Locate the cell with the specified text and output its [x, y] center coordinate. 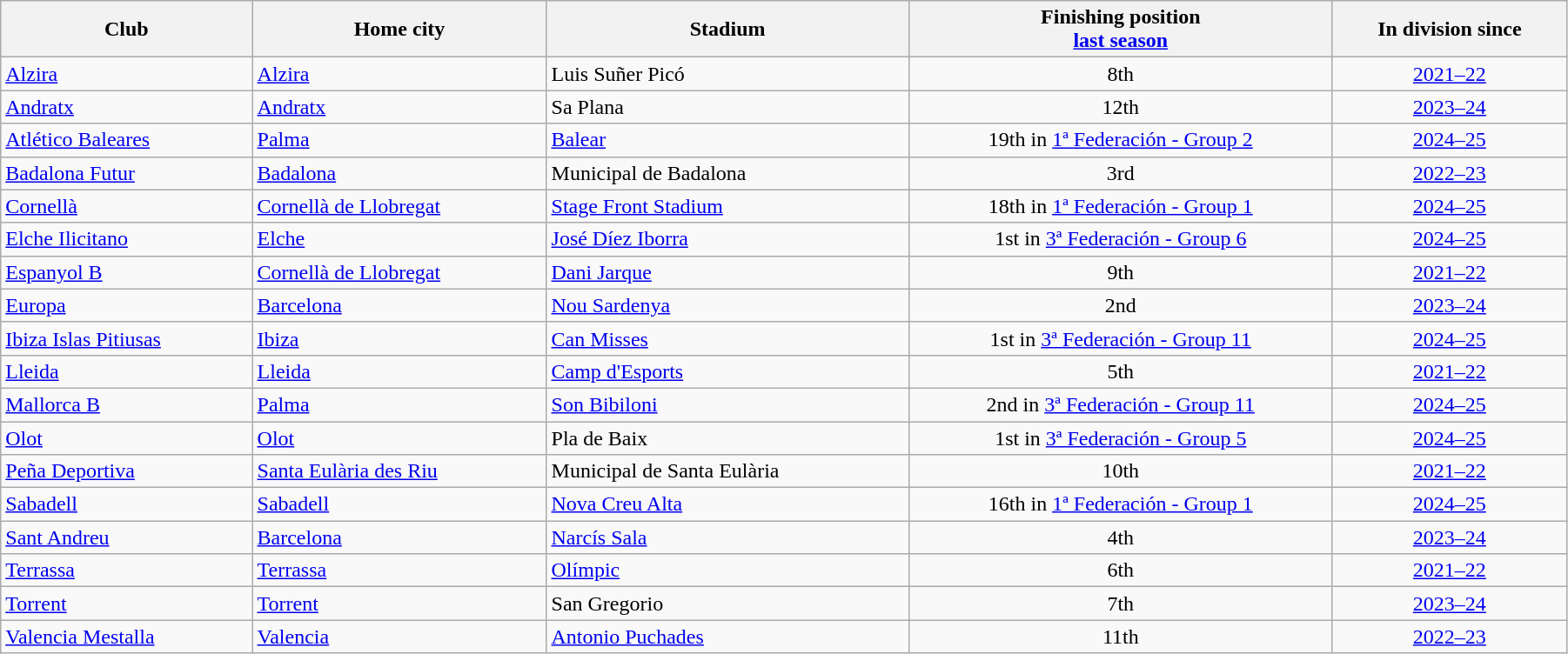
Olímpic [727, 571]
Sa Plana [727, 107]
Stage Front Stadium [727, 206]
Espanyol B [127, 272]
Antonio Puchades [727, 637]
Nou Sardenya [727, 305]
5th [1121, 371]
In division since [1450, 30]
Valencia Mestalla [127, 637]
Europa [127, 305]
2nd [1121, 305]
12th [1121, 107]
Municipal de Santa Eulària [727, 471]
2nd in 3ª Federación - Group 11 [1121, 404]
16th in 1ª Federación - Group 1 [1121, 504]
11th [1121, 637]
Badalona Futur [127, 173]
Ibiza Islas Pitiusas [127, 338]
José Díez Iborra [727, 239]
8th [1121, 74]
Cornellà [127, 206]
18th in 1ª Federación - Group 1 [1121, 206]
Camp d'Esports [727, 371]
Ibiza [399, 338]
Finishing positionlast season [1121, 30]
Home city [399, 30]
Elche [399, 239]
19th in 1ª Federación - Group 2 [1121, 140]
Son Bibiloni [727, 404]
Atlético Baleares [127, 140]
Club [127, 30]
Pla de Baix [727, 437]
1st in 3ª Federación - Group 6 [1121, 239]
Peña Deportiva [127, 471]
3rd [1121, 173]
Municipal de Badalona [727, 173]
Narcís Sala [727, 537]
Balear [727, 140]
Badalona [399, 173]
9th [1121, 272]
1st in 3ª Federación - Group 5 [1121, 437]
7th [1121, 604]
1st in 3ª Federación - Group 11 [1121, 338]
4th [1121, 537]
Nova Creu Alta [727, 504]
Sant Andreu [127, 537]
Luis Suñer Picó [727, 74]
Stadium [727, 30]
10th [1121, 471]
6th [1121, 571]
Dani Jarque [727, 272]
Elche Ilicitano [127, 239]
Santa Eulària des Riu [399, 471]
San Gregorio [727, 604]
Can Misses [727, 338]
Mallorca B [127, 404]
Valencia [399, 637]
